For the text-containing cell, return its midpoint in [x, y] coordinate format. 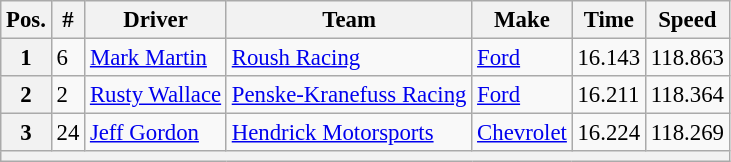
Penske-Kranefuss Racing [348, 95]
16.224 [608, 133]
Driver [156, 20]
6 [68, 58]
Chevrolet [522, 133]
3 [26, 133]
1 [26, 58]
# [68, 20]
Speed [687, 20]
Roush Racing [348, 58]
Time [608, 20]
118.269 [687, 133]
118.364 [687, 95]
Jeff Gordon [156, 133]
16.143 [608, 58]
Make [522, 20]
Hendrick Motorsports [348, 133]
Team [348, 20]
24 [68, 133]
Pos. [26, 20]
118.863 [687, 58]
Rusty Wallace [156, 95]
Mark Martin [156, 58]
16.211 [608, 95]
